For the text-containing cell, return its midpoint in (X, Y) coordinate format. 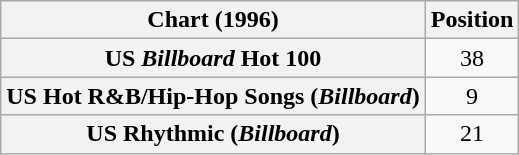
Position (472, 20)
9 (472, 96)
21 (472, 134)
Chart (1996) (213, 20)
38 (472, 58)
US Hot R&B/Hip-Hop Songs (Billboard) (213, 96)
US Billboard Hot 100 (213, 58)
US Rhythmic (Billboard) (213, 134)
